Determine the [x, y] coordinate at the center of the cell enclosing the given text.  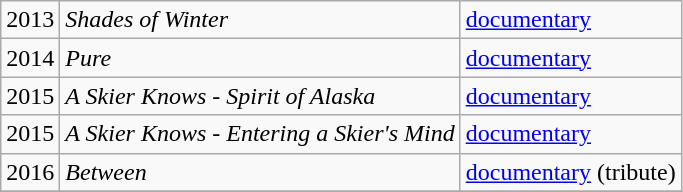
Shades of Winter [260, 20]
Pure [260, 58]
Between [260, 172]
documentary (tribute) [570, 172]
2016 [30, 172]
A Skier Knows - Entering a Skier's Mind [260, 134]
A Skier Knows - Spirit of Alaska [260, 96]
2013 [30, 20]
2014 [30, 58]
